Identify which cell holds the provided text, then report its [X, Y] central coordinate. 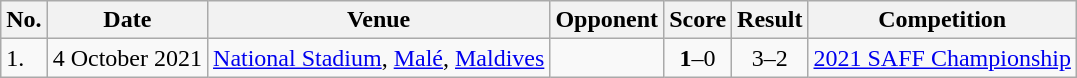
3–2 [770, 58]
2021 SAFF Championship [942, 58]
Opponent [607, 20]
Date [127, 20]
4 October 2021 [127, 58]
1. [24, 58]
Competition [942, 20]
National Stadium, Malé, Maldives [379, 58]
1–0 [698, 58]
Result [770, 20]
No. [24, 20]
Score [698, 20]
Venue [379, 20]
